From the cell containing the given text, extract its center point as [X, Y] coordinate. 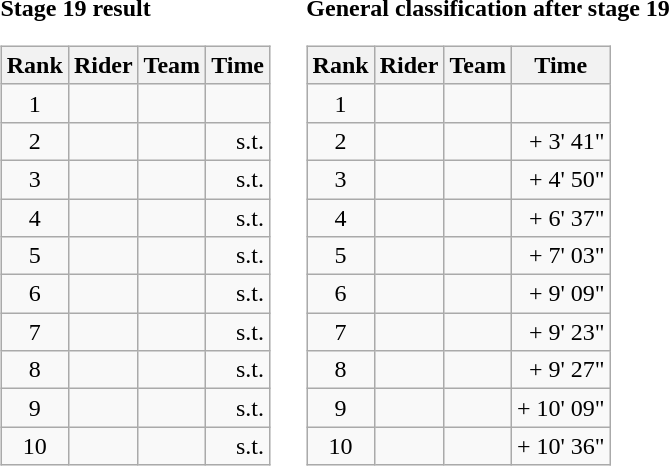
+ 9' 27" [560, 370]
+ 7' 03" [560, 256]
+ 9' 09" [560, 294]
+ 3' 41" [560, 141]
+ 10' 36" [560, 446]
+ 4' 50" [560, 179]
+ 9' 23" [560, 332]
+ 10' 09" [560, 408]
+ 6' 37" [560, 217]
